Output the (x, y) coordinate of the center of the cell containing the given text.  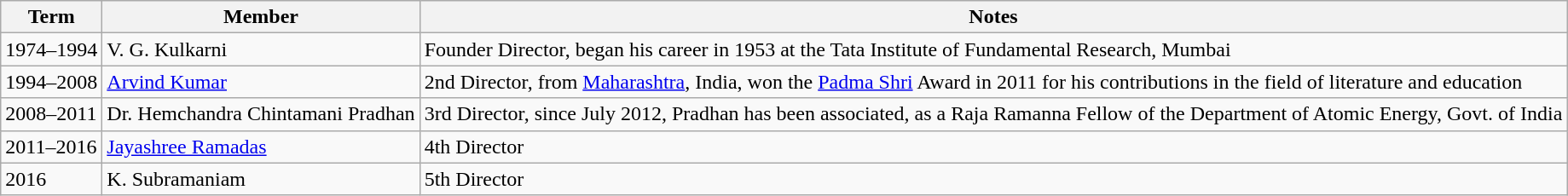
Term (51, 17)
5th Director (993, 179)
1994–2008 (51, 82)
2nd Director, from Maharashtra, India, won the Padma Shri Award in 2011 for his contributions in the field of literature and education (993, 82)
2008–2011 (51, 114)
V. G. Kulkarni (261, 49)
1974–1994 (51, 49)
Dr. Hemchandra Chintamani Pradhan (261, 114)
Jayashree Ramadas (261, 147)
2016 (51, 179)
2011–2016 (51, 147)
Arvind Kumar (261, 82)
Member (261, 17)
K. Subramaniam (261, 179)
4th Director (993, 147)
Notes (993, 17)
3rd Director, since July 2012, Pradhan has been associated, as a Raja Ramanna Fellow of the Department of Atomic Energy, Govt. of India (993, 114)
Founder Director, began his career in 1953 at the Tata Institute of Fundamental Research, Mumbai (993, 49)
